Provide the [X, Y] coordinate of the cell's center where the given text is located.  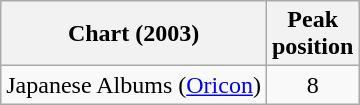
Peakposition [312, 34]
Chart (2003) [134, 34]
8 [312, 85]
Japanese Albums (Oricon) [134, 85]
